Extract the [x, y] coordinate from the center of the cell holding the provided text.  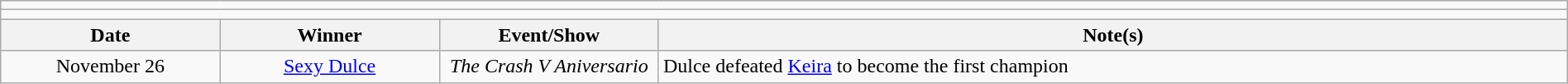
Date [111, 35]
November 26 [111, 67]
Winner [329, 35]
Sexy Dulce [329, 67]
Note(s) [1113, 35]
Dulce defeated Keira to become the first champion [1113, 67]
Event/Show [549, 35]
The Crash V Aniversario [549, 67]
